Scan for the cell matching the given text and deliver its [X, Y] coordinate at center. 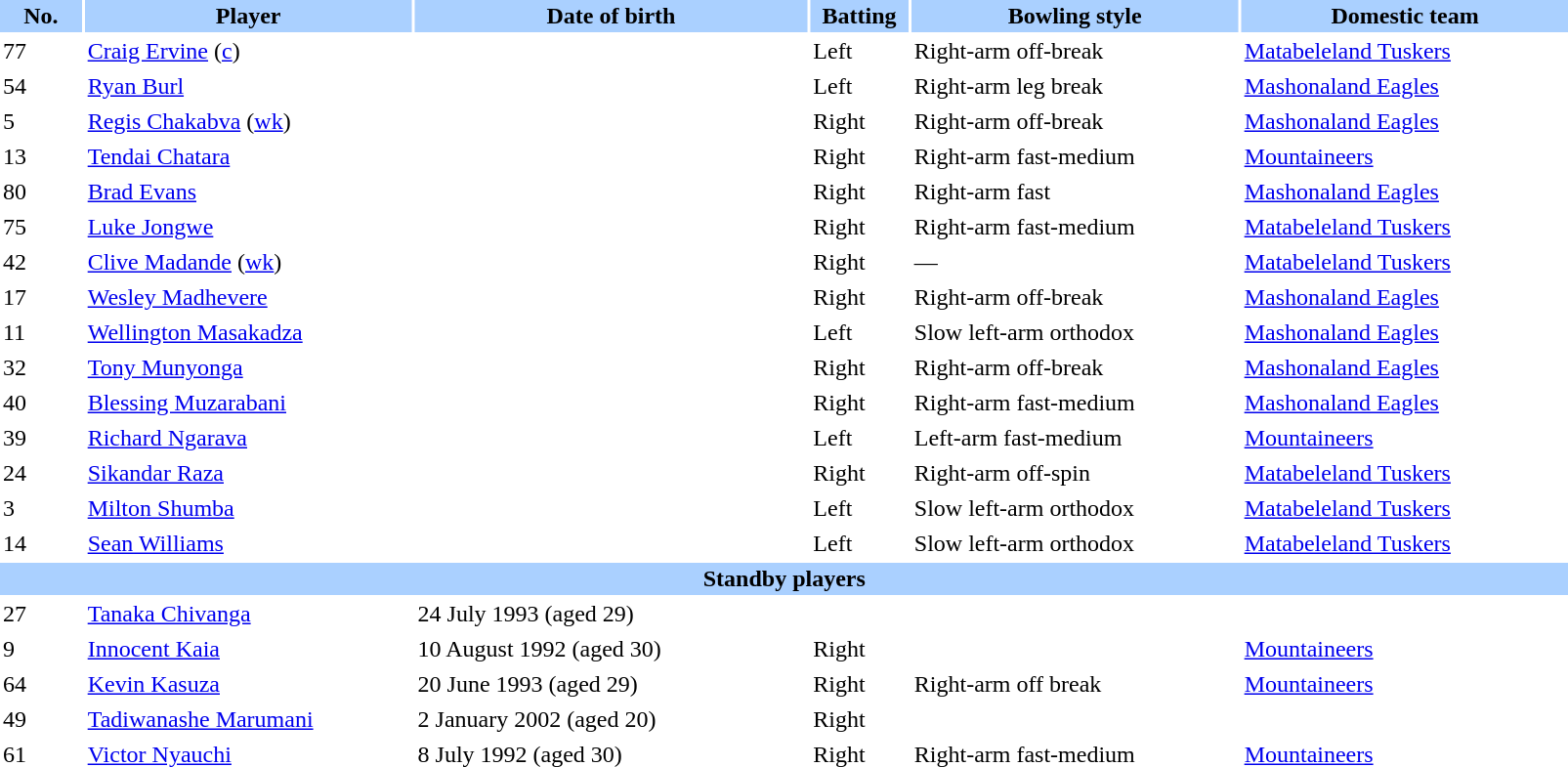
Right-arm fast [1075, 192]
64 [41, 684]
49 [41, 719]
Date of birth [612, 16]
— [1075, 262]
39 [41, 438]
Batting [859, 16]
20 June 1993 (aged 29) [612, 684]
9 [41, 649]
42 [41, 262]
Regis Chakabva (wk) [248, 121]
10 August 1992 (aged 30) [612, 649]
2 January 2002 (aged 20) [612, 719]
11 [41, 332]
Ryan Burl [248, 86]
Wellington Masakadza [248, 332]
14 [41, 543]
Right-arm off break [1075, 684]
Kevin Kasuza [248, 684]
80 [41, 192]
Tendai Chatara [248, 156]
Sikandar Raza [248, 473]
24 [41, 473]
40 [41, 403]
Tanaka Chivanga [248, 614]
Luke Jongwe [248, 227]
13 [41, 156]
77 [41, 51]
Clive Madande (wk) [248, 262]
17 [41, 297]
Right-arm off-spin [1075, 473]
5 [41, 121]
75 [41, 227]
54 [41, 86]
No. [41, 16]
Right-arm leg break [1075, 86]
Blessing Muzarabani [248, 403]
Bowling style [1075, 16]
Left-arm fast-medium [1075, 438]
Player [248, 16]
3 [41, 508]
Tadiwanashe Marumani [248, 719]
Brad Evans [248, 192]
Sean Williams [248, 543]
Craig Ervine (c) [248, 51]
Innocent Kaia [248, 649]
Richard Ngarava [248, 438]
Tony Munyonga [248, 367]
Wesley Madhevere [248, 297]
27 [41, 614]
Milton Shumba [248, 508]
32 [41, 367]
24 July 1993 (aged 29) [612, 614]
